Search for the cell housing the specified text and yield its (X, Y) center coordinate. 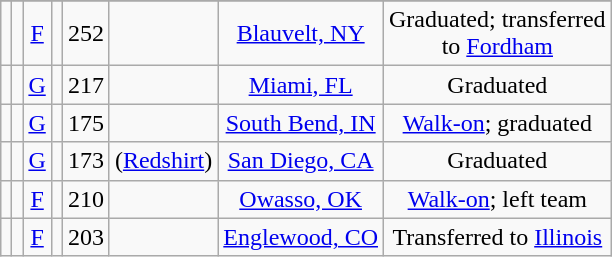
Miami, FL (301, 85)
Walk-on; graduated (498, 123)
Walk-on; left team (498, 199)
Graduated; transferredto Fordham (498, 34)
175 (86, 123)
203 (86, 237)
173 (86, 161)
(Redshirt) (163, 161)
San Diego, CA (301, 161)
217 (86, 85)
252 (86, 34)
210 (86, 199)
Owasso, OK (301, 199)
Blauvelt, NY (301, 34)
Englewood, CO (301, 237)
South Bend, IN (301, 123)
Transferred to Illinois (498, 237)
